Search for the cell housing the specified text and yield its [X, Y] center coordinate. 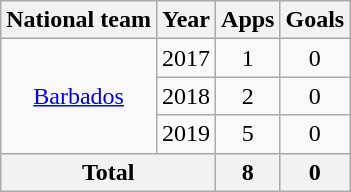
National team [79, 20]
Apps [248, 20]
Year [186, 20]
Barbados [79, 96]
Goals [315, 20]
2019 [186, 134]
8 [248, 172]
2017 [186, 58]
1 [248, 58]
Total [108, 172]
5 [248, 134]
2018 [186, 96]
2 [248, 96]
